Return [X, Y] of the center of cell containing provided text 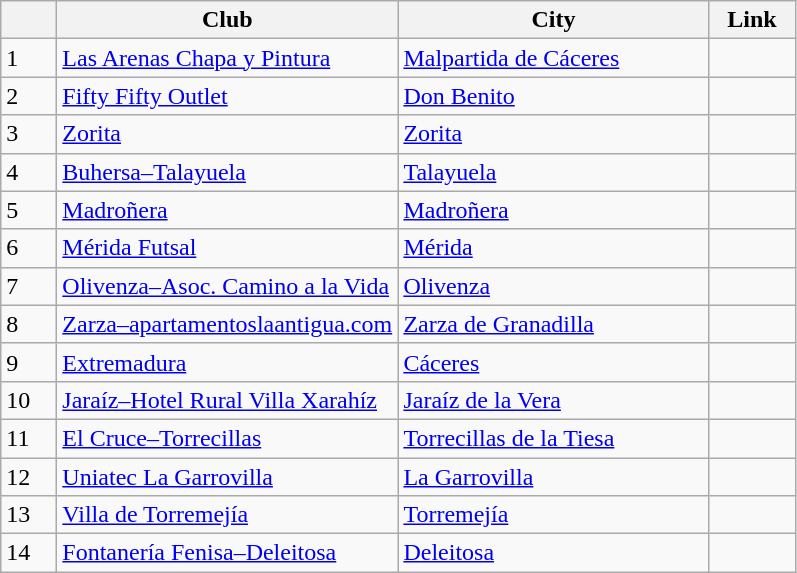
Don Benito [554, 96]
Extremadura [228, 362]
2 [29, 96]
4 [29, 172]
Club [228, 20]
Buhersa–Talayuela [228, 172]
Olivenza–Asoc. Camino a la Vida [228, 286]
14 [29, 553]
6 [29, 248]
Zarza de Granadilla [554, 324]
8 [29, 324]
Malpartida de Cáceres [554, 58]
El Cruce–Torrecillas [228, 438]
Las Arenas Chapa y Pintura [228, 58]
Mérida [554, 248]
12 [29, 477]
Cáceres [554, 362]
1 [29, 58]
Zarza–apartamentoslaantigua.com [228, 324]
Mérida Futsal [228, 248]
Talayuela [554, 172]
9 [29, 362]
Jaraíz–Hotel Rural Villa Xarahíz [228, 400]
Fontanería Fenisa–Deleitosa [228, 553]
7 [29, 286]
Torrecillas de la Tiesa [554, 438]
5 [29, 210]
Jaraíz de la Vera [554, 400]
Uniatec La Garrovilla [228, 477]
Fifty Fifty Outlet [228, 96]
10 [29, 400]
11 [29, 438]
3 [29, 134]
Villa de Torremejía [228, 515]
La Garrovilla [554, 477]
Link [752, 20]
Torremejía [554, 515]
City [554, 20]
Olivenza [554, 286]
13 [29, 515]
Deleitosa [554, 553]
